Find where the given text appears and provide that cell's center as [X, Y] coordinate. 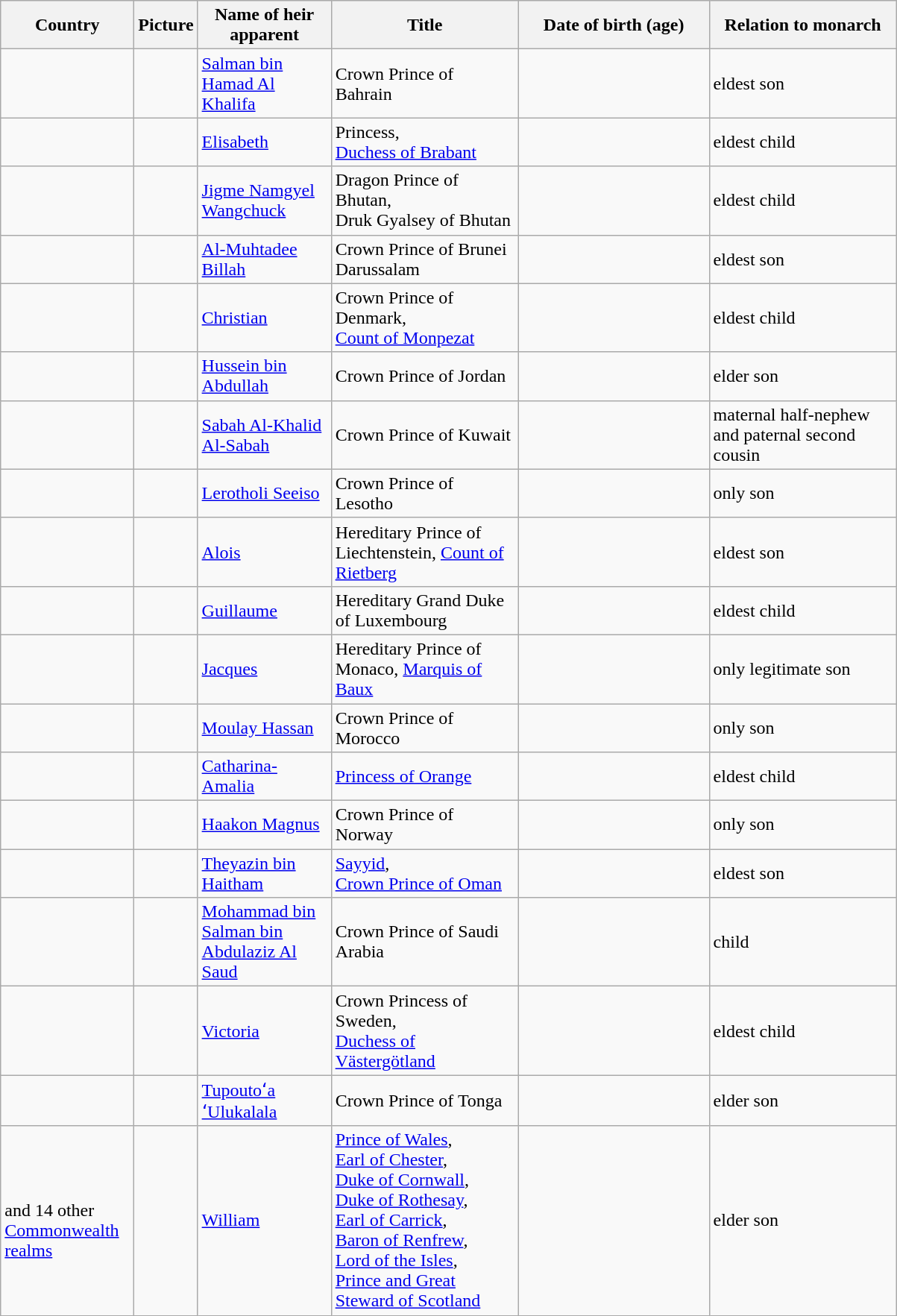
child [802, 942]
Crown Prince of Kuwait [425, 435]
Sayyid, Crown Prince of Oman [425, 874]
Crown Prince of Bahrain [425, 84]
Moulay Hassan [264, 728]
Hussein bin Abdullah [264, 376]
Sabah Al-Khalid Al-Sabah [264, 435]
Picture [166, 25]
and 14 other Commonwealth realms [67, 1221]
Jigme Namgyel Wangchuck [264, 201]
Lerotholi Seeiso [264, 494]
Guillaume [264, 610]
Crown Prince of Norway [425, 825]
Name of heir apparent [264, 25]
Haakon Magnus [264, 825]
Princess of Orange [425, 777]
Princess, Duchess of Brabant [425, 142]
Crown Prince of Lesotho [425, 494]
Crown Prince of Jordan [425, 376]
Jacques [264, 669]
William [264, 1221]
Country [67, 25]
Mohammad bin Salman bin Abdulaziz Al Saud [264, 942]
Victoria [264, 1030]
only legitimate son [802, 669]
Salman bin Hamad Al Khalifa [264, 84]
Hereditary Prince of Monaco, Marquis of Baux [425, 669]
Crown Prince of Brunei Darussalam [425, 259]
Crown Prince of Denmark, Count of Monpezat [425, 318]
Tupoutoʻa ʻUlukalala [264, 1101]
Hereditary Prince of Liechtenstein, Count of Rietberg [425, 552]
Crown Prince of Saudi Arabia [425, 942]
Dragon Prince of Bhutan, Druk Gyalsey of Bhutan [425, 201]
Theyazin bin Haitham [264, 874]
Al-Muhtadee Billah [264, 259]
Christian [264, 318]
Elisabeth [264, 142]
Title [425, 25]
maternal half-nephew and paternal second cousin [802, 435]
Catharina-Amalia [264, 777]
Relation to monarch [802, 25]
Crown Princess of Sweden, Duchess of Västergötland [425, 1030]
Crown Prince of Morocco [425, 728]
Hereditary Grand Duke of Luxembourg [425, 610]
Crown Prince of Tonga [425, 1101]
Alois [264, 552]
Date of birth (age) [614, 25]
